Capture the cell that displays the provided text and extract its [X, Y] central coordinate. 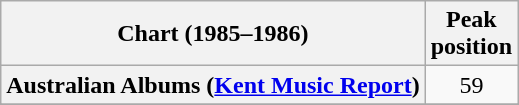
Australian Albums (Kent Music Report) [213, 85]
Chart (1985–1986) [213, 34]
59 [471, 85]
Peakposition [471, 34]
